Provide the (x, y) coordinate of the cell's center where the given text is located.  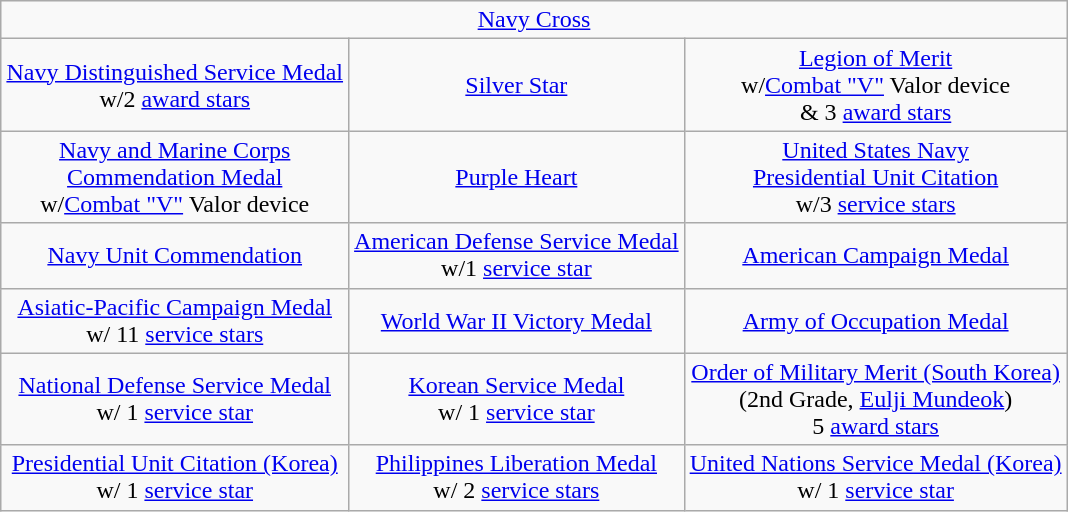
Order of Military Merit (South Korea)(2nd Grade, Eulji Mundeok)5 award stars (876, 399)
Legion of Meritw/Combat "V" Valor device& 3 award stars (876, 85)
Army of Occupation Medal (876, 320)
Navy Unit Commendation (175, 256)
Presidential Unit Citation (Korea)w/ 1 service star (175, 478)
Navy Cross (534, 20)
Purple Heart (517, 177)
Asiatic-Pacific Campaign Medalw/ 11 service stars (175, 320)
United States NavyPresidential Unit Citationw/3 service stars (876, 177)
World War II Victory Medal (517, 320)
Navy and Marine CorpsCommendation Medalw/Combat "V" Valor device (175, 177)
Navy Distinguished Service Medalw/2 award stars (175, 85)
Philippines Liberation Medalw/ 2 service stars (517, 478)
American Campaign Medal (876, 256)
Korean Service Medalw/ 1 service star (517, 399)
American Defense Service Medalw/1 service star (517, 256)
Silver Star (517, 85)
United Nations Service Medal (Korea)w/ 1 service star (876, 478)
National Defense Service Medalw/ 1 service star (175, 399)
